Locate the cell with the specified text and output its (x, y) center coordinate. 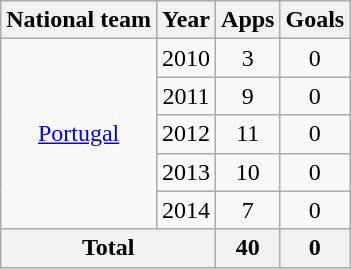
Goals (315, 20)
40 (248, 248)
2013 (186, 172)
9 (248, 96)
11 (248, 134)
2011 (186, 96)
2014 (186, 210)
Portugal (79, 134)
10 (248, 172)
National team (79, 20)
Year (186, 20)
Apps (248, 20)
3 (248, 58)
Total (108, 248)
2010 (186, 58)
2012 (186, 134)
7 (248, 210)
